Identify which cell holds the provided text, then report its (X, Y) central coordinate. 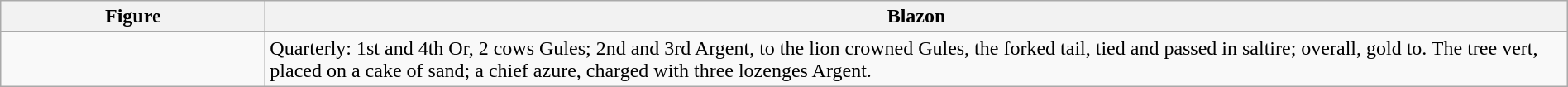
Blazon (916, 17)
Figure (133, 17)
